Identify which cell holds the provided text, then report its [x, y] central coordinate. 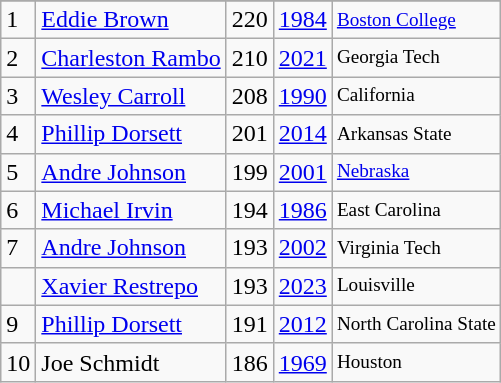
1990 [302, 96]
Xavier Restrepo [131, 286]
191 [250, 324]
7 [18, 248]
2001 [302, 172]
Michael Irvin [131, 210]
2 [18, 58]
1 [18, 20]
Eddie Brown [131, 20]
194 [250, 210]
Georgia Tech [416, 58]
Charleston Rambo [131, 58]
Louisville [416, 286]
East Carolina [416, 210]
4 [18, 134]
California [416, 96]
Houston [416, 362]
5 [18, 172]
1969 [302, 362]
Boston College [416, 20]
208 [250, 96]
2014 [302, 134]
186 [250, 362]
Arkansas State [416, 134]
199 [250, 172]
2021 [302, 58]
1986 [302, 210]
2002 [302, 248]
201 [250, 134]
2023 [302, 286]
9 [18, 324]
Nebraska [416, 172]
210 [250, 58]
220 [250, 20]
6 [18, 210]
Joe Schmidt [131, 362]
1984 [302, 20]
3 [18, 96]
10 [18, 362]
Wesley Carroll [131, 96]
North Carolina State [416, 324]
Virginia Tech [416, 248]
2012 [302, 324]
